For the text-containing cell, return its midpoint in (X, Y) coordinate format. 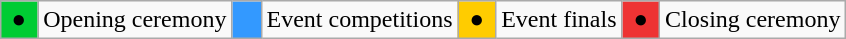
Closing ceremony (753, 20)
Event finals (559, 20)
Event competitions (360, 20)
Opening ceremony (135, 20)
